Pinpoint the cell where the given text exists, returning its (X, Y) midpoint coordinate. 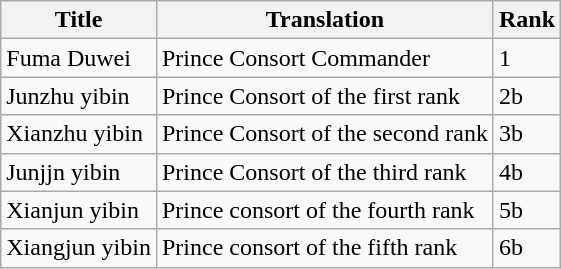
Xianjun yibin (79, 210)
3b (526, 134)
1 (526, 58)
Fuma Duwei (79, 58)
2b (526, 96)
Prince Consort of the second rank (324, 134)
6b (526, 248)
5b (526, 210)
Rank (526, 20)
Xianzhu yibin (79, 134)
4b (526, 172)
Translation (324, 20)
Prince Consort Commander (324, 58)
Junzhu yibin (79, 96)
Xiangjun yibin (79, 248)
Prince consort of the fifth rank (324, 248)
Prince Consort of the first rank (324, 96)
Prince consort of the fourth rank (324, 210)
Title (79, 20)
Junjjn yibin (79, 172)
Prince Consort of the third rank (324, 172)
